Extract the (x, y) coordinate from the center of the cell holding the provided text.  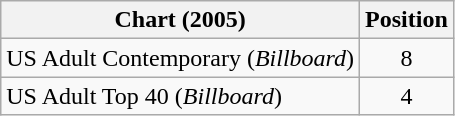
4 (407, 96)
US Adult Contemporary (Billboard) (180, 58)
Position (407, 20)
US Adult Top 40 (Billboard) (180, 96)
Chart (2005) (180, 20)
8 (407, 58)
